Search for the cell housing the specified text and yield its (x, y) center coordinate. 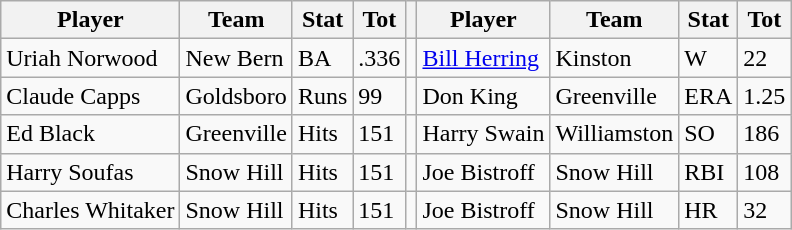
Runs (322, 96)
ERA (708, 96)
108 (764, 172)
1.25 (764, 96)
BA (322, 58)
Claude Capps (90, 96)
99 (380, 96)
Uriah Norwood (90, 58)
Bill Herring (484, 58)
Don King (484, 96)
Goldsboro (236, 96)
186 (764, 134)
Charles Whitaker (90, 210)
RBI (708, 172)
32 (764, 210)
22 (764, 58)
Ed Black (90, 134)
New Bern (236, 58)
W (708, 58)
SO (708, 134)
Harry Soufas (90, 172)
.336 (380, 58)
Kinston (614, 58)
HR (708, 210)
Harry Swain (484, 134)
Williamston (614, 134)
